Return [x, y] of the center of cell containing provided text 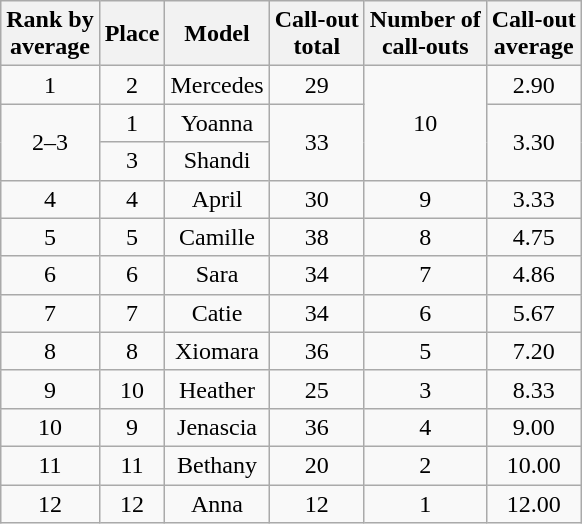
9.00 [534, 427]
38 [316, 237]
Xiomara [217, 351]
Mercedes [217, 85]
29 [316, 85]
Call-outaverage [534, 34]
Yoanna [217, 123]
8.33 [534, 389]
4.75 [534, 237]
Heather [217, 389]
10.00 [534, 465]
Catie [217, 313]
Model [217, 34]
12.00 [534, 503]
3.30 [534, 142]
7.20 [534, 351]
Sara [217, 275]
Number ofcall-outs [425, 34]
Jenascia [217, 427]
Call-outtotal [316, 34]
25 [316, 389]
2–3 [50, 142]
20 [316, 465]
4.86 [534, 275]
Anna [217, 503]
Camille [217, 237]
5.67 [534, 313]
Place [132, 34]
April [217, 199]
Bethany [217, 465]
Shandi [217, 161]
33 [316, 142]
Rank byaverage [50, 34]
2.90 [534, 85]
30 [316, 199]
3.33 [534, 199]
